Capture the cell that displays the provided text and extract its [x, y] central coordinate. 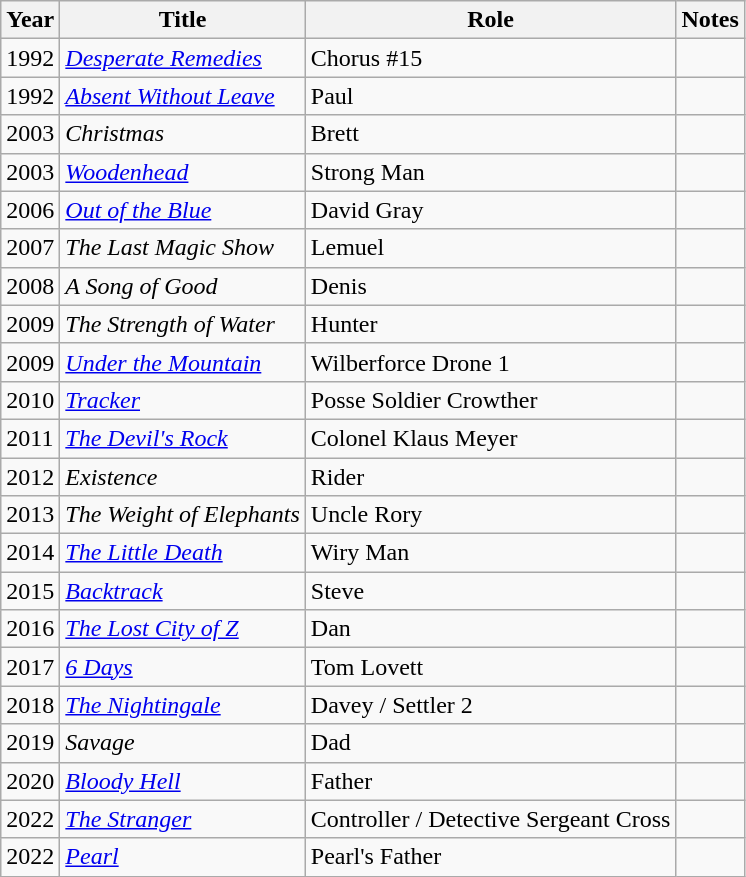
David Gray [490, 210]
Steve [490, 591]
Notes [710, 20]
Brett [490, 134]
2016 [30, 629]
Absent Without Leave [183, 96]
2017 [30, 667]
The Stranger [183, 819]
Pearl's Father [490, 857]
2015 [30, 591]
Backtrack [183, 591]
Title [183, 20]
Lemuel [490, 248]
Wiry Man [490, 553]
Tracker [183, 400]
Role [490, 20]
Woodenhead [183, 172]
Existence [183, 477]
A Song of Good [183, 286]
2006 [30, 210]
2008 [30, 286]
Tom Lovett [490, 667]
2012 [30, 477]
2019 [30, 743]
Chorus #15 [490, 58]
2013 [30, 515]
2018 [30, 705]
Posse Soldier Crowther [490, 400]
Dad [490, 743]
2014 [30, 553]
Denis [490, 286]
2010 [30, 400]
6 Days [183, 667]
Controller / Detective Sergeant Cross [490, 819]
The Devil's Rock [183, 438]
Uncle Rory [490, 515]
Paul [490, 96]
Dan [490, 629]
Wilberforce Drone 1 [490, 362]
Hunter [490, 324]
The Little Death [183, 553]
Christmas [183, 134]
The Strength of Water [183, 324]
Savage [183, 743]
Out of the Blue [183, 210]
The Weight of Elephants [183, 515]
Under the Mountain [183, 362]
Strong Man [490, 172]
2020 [30, 781]
Rider [490, 477]
2007 [30, 248]
The Nightingale [183, 705]
2011 [30, 438]
Bloody Hell [183, 781]
Colonel Klaus Meyer [490, 438]
Desperate Remedies [183, 58]
The Last Magic Show [183, 248]
Davey / Settler 2 [490, 705]
The Lost City of Z [183, 629]
Pearl [183, 857]
Year [30, 20]
Father [490, 781]
